Locate the cell with the specified text and output its [x, y] center coordinate. 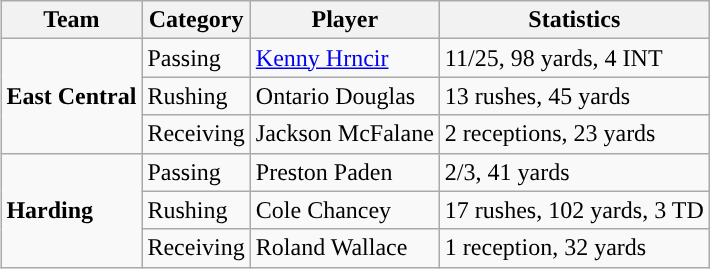
Kenny Hrncir [344, 58]
2/3, 41 yards [574, 172]
Harding [72, 210]
Player [344, 20]
Statistics [574, 20]
Ontario Douglas [344, 96]
Team [72, 20]
Cole Chancey [344, 210]
Category [196, 20]
Preston Paden [344, 172]
East Central [72, 96]
Jackson McFalane [344, 134]
Roland Wallace [344, 248]
13 rushes, 45 yards [574, 96]
1 reception, 32 yards [574, 248]
11/25, 98 yards, 4 INT [574, 58]
17 rushes, 102 yards, 3 TD [574, 210]
2 receptions, 23 yards [574, 134]
